Capture the cell that displays the provided text and extract its (x, y) central coordinate. 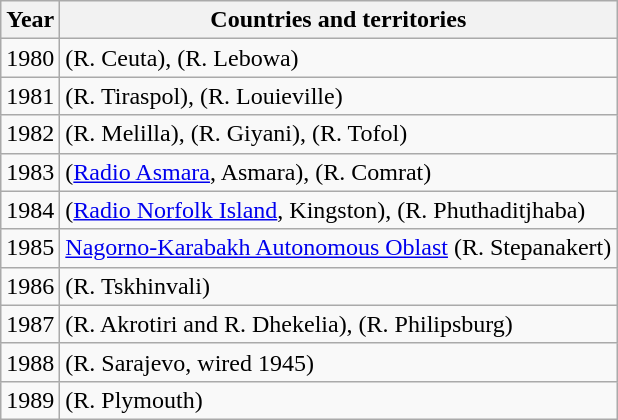
1983 (30, 172)
(R. Tiraspol), (R. Louieville) (338, 96)
(Radio Asmara, Asmara), (R. Comrat) (338, 172)
1984 (30, 210)
1989 (30, 400)
1981 (30, 96)
(Radio Norfolk Island, Kingston), (R. Phuthaditjhaba) (338, 210)
(R. Akrotiri and R. Dhekelia), (R. Philipsburg) (338, 324)
(R. Melilla), (R. Giyani), (R. Tofol) (338, 134)
1985 (30, 248)
1986 (30, 286)
1988 (30, 362)
(R. Sarajevo, wired 1945) (338, 362)
Year (30, 20)
Countries and territories (338, 20)
(R. Plymouth) (338, 400)
1980 (30, 58)
(R. Ceuta), (R. Lebowa) (338, 58)
1982 (30, 134)
Nagorno-Karabakh Autonomous Oblast (R. Stepanakert) (338, 248)
1987 (30, 324)
(R. Tskhinvali) (338, 286)
